Output the [X, Y] coordinate of the center of the cell containing the given text.  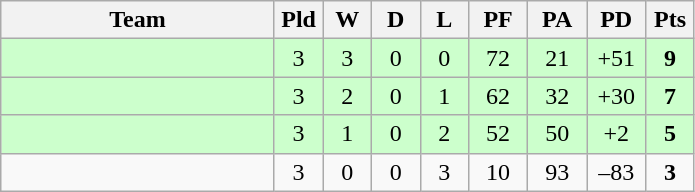
62 [498, 96]
21 [558, 58]
+2 [616, 134]
D [396, 20]
52 [498, 134]
+30 [616, 96]
PF [498, 20]
9 [670, 58]
PA [558, 20]
PD [616, 20]
7 [670, 96]
72 [498, 58]
32 [558, 96]
93 [558, 172]
5 [670, 134]
50 [558, 134]
Team [138, 20]
W [348, 20]
L [444, 20]
Pts [670, 20]
+51 [616, 58]
–83 [616, 172]
Pld [298, 20]
10 [498, 172]
